Return the [X, Y] coordinate for the center point of the cell that contains the specified text.  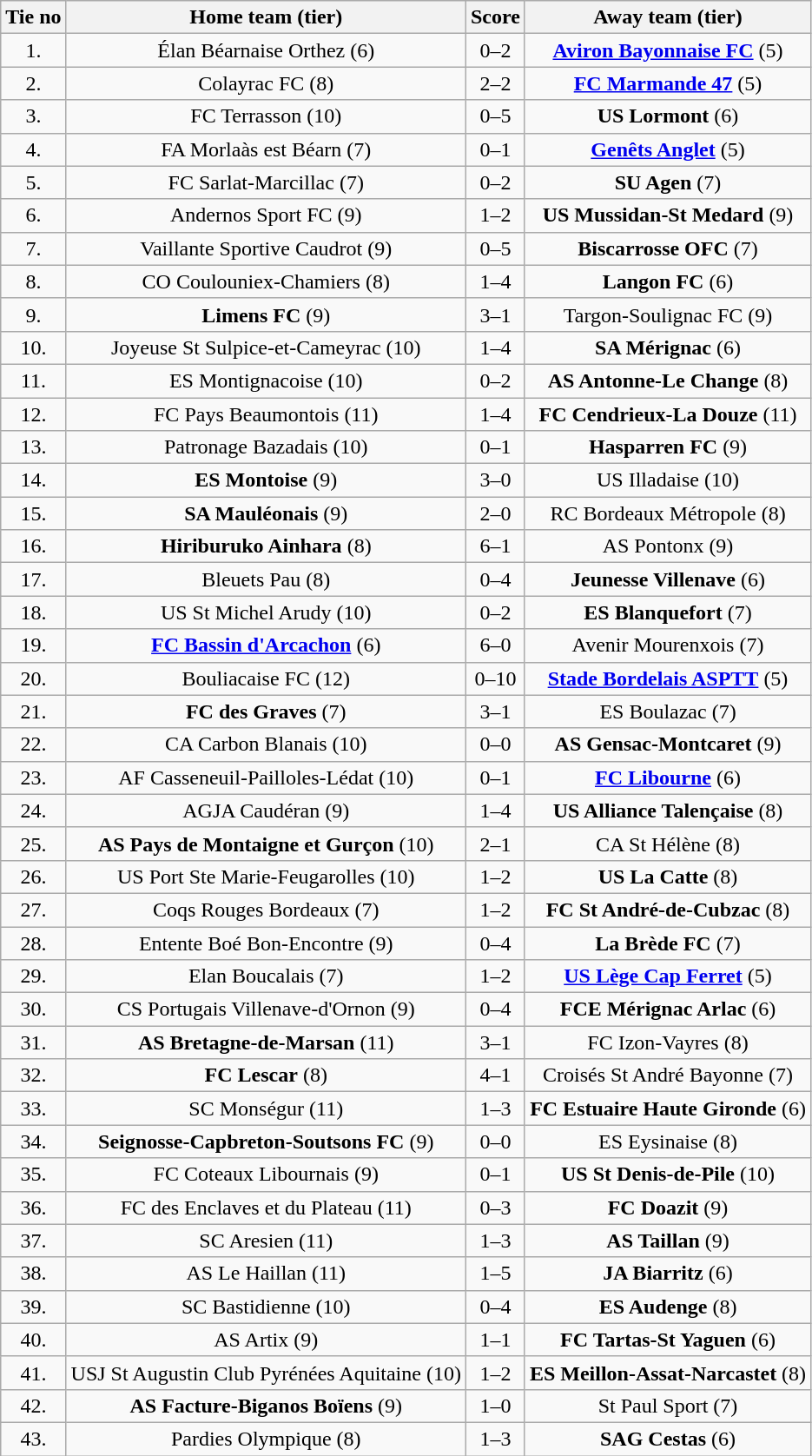
ES Montoise (9) [266, 480]
US Illadaise (10) [667, 480]
Patronage Bazadais (10) [266, 447]
US Mussidan-St Medard (9) [667, 215]
37. [33, 1241]
32. [33, 1075]
Stade Bordelais ASPTT (5) [667, 678]
AF Casseneuil-Pailloles-Lédat (10) [266, 778]
22. [33, 745]
31. [33, 1042]
40. [33, 1340]
Genêts Anglet (5) [667, 149]
Home team (tier) [266, 17]
41. [33, 1373]
3. [33, 116]
FC Cendrieux-La Douze (11) [667, 414]
CA Carbon Blanais (10) [266, 745]
FC Coteaux Libournais (9) [266, 1175]
6. [33, 215]
1–1 [495, 1340]
Elan Boucalais (7) [266, 976]
FC des Graves (7) [266, 711]
ES Montignacoise (10) [266, 381]
US St Denis-de-Pile (10) [667, 1175]
13. [33, 447]
Bleuets Pau (8) [266, 579]
SC Monségur (11) [266, 1109]
AS Pontonx (9) [667, 546]
SA Mérignac (6) [667, 347]
FC St André-de-Cubzac (8) [667, 910]
28. [33, 943]
SAG Cestas (6) [667, 1439]
Score [495, 17]
ES Eysinaise (8) [667, 1142]
Bouliacaise FC (12) [266, 678]
St Paul Sport (7) [667, 1406]
Élan Béarnaise Orthez (6) [266, 50]
8. [33, 281]
US Alliance Talençaise (8) [667, 811]
29. [33, 976]
ES Meillon-Assat-Narcastet (8) [667, 1373]
16. [33, 546]
Andernos Sport FC (9) [266, 215]
US St Michel Arudy (10) [266, 612]
FC Estuaire Haute Gironde (6) [667, 1109]
30. [33, 1009]
FC Izon-Vayres (8) [667, 1042]
24. [33, 811]
CS Portugais Villenave-d'Ornon (9) [266, 1009]
US La Catte (8) [667, 877]
0–10 [495, 678]
6–0 [495, 645]
Seignosse-Capbreton-Soutsons FC (9) [266, 1142]
FC Marmande 47 (5) [667, 83]
AS Bretagne-de-Marsan (11) [266, 1042]
2–1 [495, 844]
10. [33, 347]
La Brède FC (7) [667, 943]
0–3 [495, 1208]
FA Morlaàs est Béarn (7) [266, 149]
5. [33, 182]
RC Bordeaux Métropole (8) [667, 513]
SA Mauléonais (9) [266, 513]
15. [33, 513]
20. [33, 678]
2. [33, 83]
CO Coulouniex-Chamiers (8) [266, 281]
19. [33, 645]
33. [33, 1109]
17. [33, 579]
7. [33, 248]
FC Libourne (6) [667, 778]
Aviron Bayonnaise FC (5) [667, 50]
14. [33, 480]
18. [33, 612]
ES Blanquefort (7) [667, 612]
Langon FC (6) [667, 281]
36. [33, 1208]
Limens FC (9) [266, 314]
1–0 [495, 1406]
1–5 [495, 1274]
AS Facture-Biganos Boïens (9) [266, 1406]
12. [33, 414]
FC Lescar (8) [266, 1075]
38. [33, 1274]
23. [33, 778]
Entente Boé Bon-Encontre (9) [266, 943]
35. [33, 1175]
42. [33, 1406]
ES Audenge (8) [667, 1307]
Pardies Olympique (8) [266, 1439]
AS Gensac-Montcaret (9) [667, 745]
11. [33, 381]
FCE Mérignac Arlac (6) [667, 1009]
Hiriburuko Ainhara (8) [266, 546]
JA Biarritz (6) [667, 1274]
Hasparren FC (9) [667, 447]
Vaillante Sportive Caudrot (9) [266, 248]
AS Le Haillan (11) [266, 1274]
CA St Hélène (8) [667, 844]
AS Taillan (9) [667, 1241]
AS Pays de Montaigne et Gurçon (10) [266, 844]
Joyeuse St Sulpice-et-Cameyrac (10) [266, 347]
USJ St Augustin Club Pyrénées Aquitaine (10) [266, 1373]
Colayrac FC (8) [266, 83]
Tie no [33, 17]
SC Aresien (11) [266, 1241]
FC Pays Beaumontois (11) [266, 414]
26. [33, 877]
3–0 [495, 480]
FC Terrasson (10) [266, 116]
43. [33, 1439]
AGJA Caudéran (9) [266, 811]
Croisés St André Bayonne (7) [667, 1075]
4–1 [495, 1075]
US Lormont (6) [667, 116]
Avenir Mourenxois (7) [667, 645]
SU Agen (7) [667, 182]
2–2 [495, 83]
AS Antonne-Le Change (8) [667, 381]
FC Bassin d'Arcachon (6) [266, 645]
US Port Ste Marie-Feugarolles (10) [266, 877]
25. [33, 844]
39. [33, 1307]
FC Doazit (9) [667, 1208]
Away team (tier) [667, 17]
4. [33, 149]
Coqs Rouges Bordeaux (7) [266, 910]
34. [33, 1142]
ES Boulazac (7) [667, 711]
6–1 [495, 546]
21. [33, 711]
2–0 [495, 513]
FC des Enclaves et du Plateau (11) [266, 1208]
SC Bastidienne (10) [266, 1307]
9. [33, 314]
FC Tartas-St Yaguen (6) [667, 1340]
Targon-Soulignac FC (9) [667, 314]
US Lège Cap Ferret (5) [667, 976]
Jeunesse Villenave (6) [667, 579]
FC Sarlat-Marcillac (7) [266, 182]
Biscarrosse OFC (7) [667, 248]
27. [33, 910]
1. [33, 50]
AS Artix (9) [266, 1340]
